Return the (x, y) coordinate for the center point of the cell that contains the specified text.  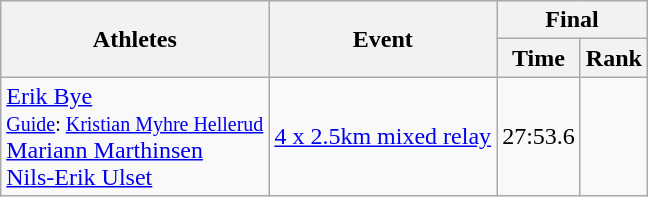
Rank (614, 58)
Erik ByeGuide: Kristian Myhre HellerudMariann MarthinsenNils-Erik Ulset (135, 136)
4 x 2.5km mixed relay (383, 136)
Time (539, 58)
Athletes (135, 39)
Final (572, 20)
27:53.6 (539, 136)
Event (383, 39)
